Detect which cell encompasses the target text, then output its [x, y] center coordinate. 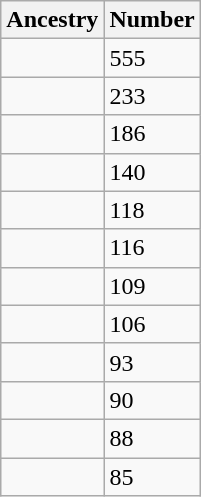
88 [152, 438]
118 [152, 210]
90 [152, 400]
140 [152, 172]
233 [152, 96]
116 [152, 248]
93 [152, 362]
109 [152, 286]
186 [152, 134]
Number [152, 20]
106 [152, 324]
85 [152, 477]
Ancestry [52, 20]
555 [152, 58]
